Search for the cell housing the specified text and yield its [X, Y] center coordinate. 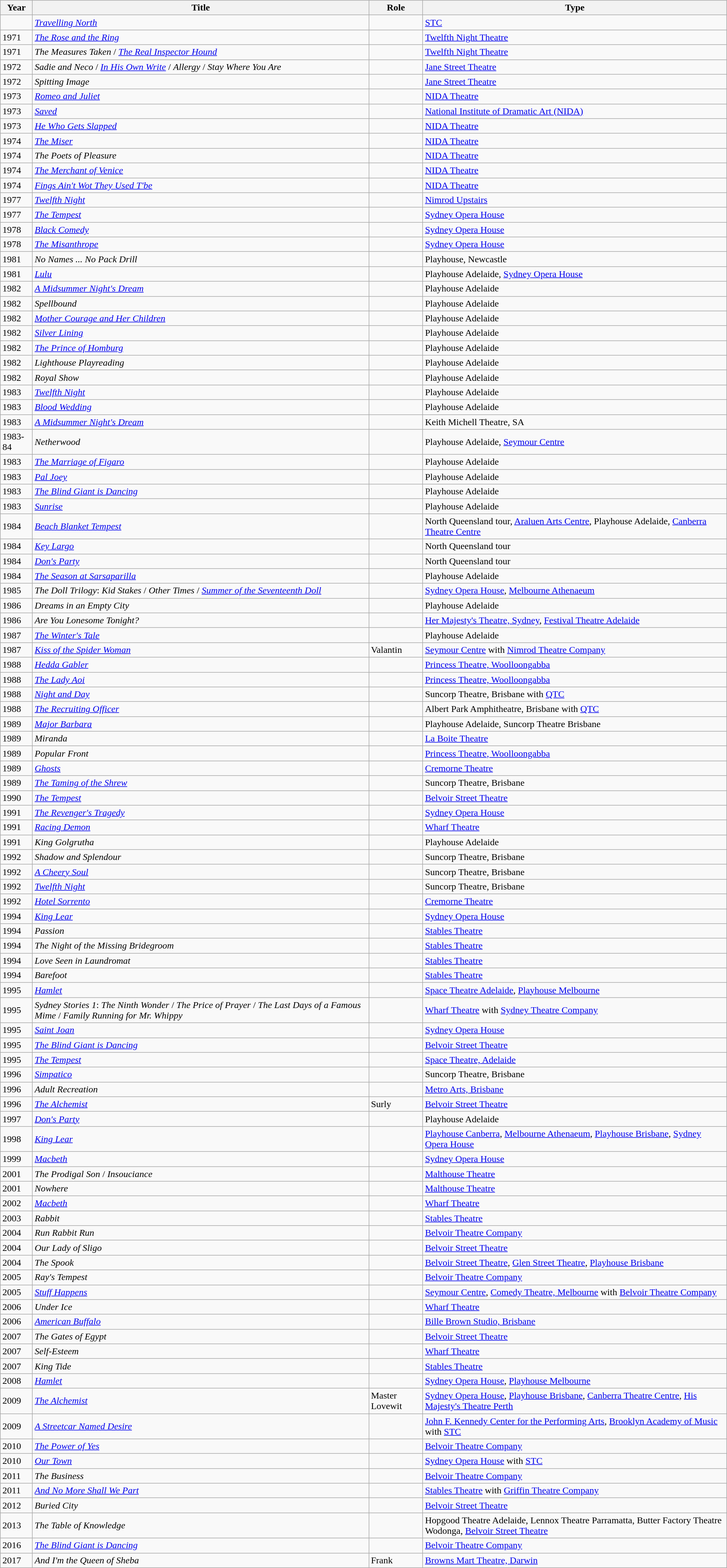
2013 [16, 1526]
He Who Gets Slapped [201, 126]
Spitting Image [201, 82]
Beach Blanket Tempest [201, 526]
Adult Recreation [201, 1089]
King Tide [201, 1366]
Shadow and Splendour [201, 857]
Sydney Opera House with STC [575, 1461]
Sunrise [201, 506]
The Prince of Homburg [201, 348]
A Streetcar Named Desire [201, 1426]
1983-84 [16, 442]
The Marriage of Figaro [201, 462]
Under Ice [201, 1307]
Romeo and Juliet [201, 96]
Miranda [201, 739]
Space Theatre Adelaide, Playhouse Melbourne [575, 990]
The Merchant of Venice [201, 170]
North Queensland tour, Araluen Arts Centre, Playhouse Adelaide, Canberra Theatre Centre [575, 526]
Playhouse Canberra, Melbourne Athenaeum, Playhouse Brisbane, Sydney Opera House [575, 1139]
Sydney Stories 1: The Ninth Wonder / The Price of Prayer / The Last Days of a Famous Mime / Family Running for Mr. Whippy [201, 1010]
Suncorp Theatre, Brisbane with QTC [575, 694]
1997 [16, 1119]
Hopgood Theatre Adelaide, Lennox Theatre Parramatta, Butter Factory Theatre Wodonga, Belvoir Street Theatre [575, 1526]
Ray's Tempest [201, 1277]
Simpatico [201, 1074]
Year [16, 8]
Silver Lining [201, 333]
2003 [16, 1218]
Nimrod Upstairs [575, 200]
Playhouse Adelaide, Suncorp Theatre Brisbane [575, 724]
The Table of Knowledge [201, 1526]
2008 [16, 1381]
Key Largo [201, 546]
Night and Day [201, 694]
The Rose and the Ring [201, 37]
Run Rabbit Run [201, 1233]
A Cheery Soul [201, 872]
Pal Joey [201, 477]
Lighthouse Playreading [201, 363]
Stables Theatre with Griffin Theatre Company [575, 1491]
Love Seen in Laundromat [201, 961]
The Taming of the Shrew [201, 783]
Playhouse, Newcastle [575, 259]
Popular Front [201, 753]
The Doll Trilogy: Kid Stakes / Other Times / Summer of the Seventeenth Doll [201, 591]
Sydney Opera House, Melbourne Athenaeum [575, 591]
The Miser [201, 141]
Netherwood [201, 442]
Belvoir Street Theatre, Glen Street Theatre, Playhouse Brisbane [575, 1263]
Saint Joan [201, 1030]
Her Majesty's Theatre, Sydney, Festival Theatre Adelaide [575, 620]
La Boite Theatre [575, 739]
Playhouse Adelaide, Sydney Opera House [575, 274]
Racing Demon [201, 827]
The Measures Taken / The Real Inspector Hound [201, 52]
American Buffalo [201, 1322]
Lulu [201, 274]
Fings Ain't Wot They Used T'be [201, 185]
The Revenger's Tragedy [201, 813]
Saved [201, 111]
The Gates of Egypt [201, 1336]
Albert Park Amphitheatre, Brisbane with QTC [575, 709]
Type [575, 8]
Self-Esteem [201, 1351]
The Prodigal Son / Insouciance [201, 1174]
The Poets of Pleasure [201, 155]
The Business [201, 1476]
Mother Courage and Her Children [201, 318]
2012 [16, 1505]
And No More Shall We Part [201, 1491]
1998 [16, 1139]
Ghosts [201, 768]
John F. Kennedy Center for the Performing Arts, Brooklyn Academy of Music with STC [575, 1426]
Hotel Sorrento [201, 901]
No Names ... No Pack Drill [201, 259]
And I'm the Queen of Sheba [201, 1560]
Blood Wedding [201, 407]
Surly [396, 1104]
National Institute of Dramatic Art (NIDA) [575, 111]
Passion [201, 931]
The Season at Sarsaparilla [201, 576]
Barefoot [201, 975]
King Golgrutha [201, 842]
2017 [16, 1560]
Stuff Happens [201, 1292]
2002 [16, 1203]
The Spook [201, 1263]
Role [396, 8]
Bille Brown Studio, Brisbane [575, 1322]
Rabbit [201, 1218]
Black Comedy [201, 230]
Valantin [396, 650]
STC [575, 23]
Spellbound [201, 303]
Wharf Theatre with Sydney Theatre Company [575, 1010]
Our Lady of Sligo [201, 1248]
Are You Lonesome Tonight? [201, 620]
Kiss of the Spider Woman [201, 650]
Keith Michell Theatre, SA [575, 422]
Sadie and Neco / In His Own Write / Allergy / Stay Where You Are [201, 67]
The Winter's Tale [201, 635]
2016 [16, 1545]
Sydney Opera House, Playhouse Brisbane, Canberra Theatre Centre, His Majesty's Theatre Perth [575, 1401]
Dreams in an Empty City [201, 605]
The Night of the Missing Bridegroom [201, 946]
Seymour Centre with Nimrod Theatre Company [575, 650]
1985 [16, 591]
Sydney Opera House, Playhouse Melbourne [575, 1381]
Space Theatre, Adelaide [575, 1060]
Browns Mart Theatre, Darwin [575, 1560]
Seymour Centre, Comedy Theatre, Melbourne with Belvoir Theatre Company [575, 1292]
Nowhere [201, 1189]
The Lady Aoi [201, 680]
Frank [396, 1560]
Title [201, 8]
Master Lovewit [396, 1401]
The Misanthrope [201, 244]
Hedda Gabler [201, 665]
Buried City [201, 1505]
Metro Arts, Brisbane [575, 1089]
Travelling North [201, 23]
The Power of Yes [201, 1446]
Playhouse Adelaide, Seymour Centre [575, 442]
Our Town [201, 1461]
1999 [16, 1159]
The Recruiting Officer [201, 709]
Major Barbara [201, 724]
Royal Show [201, 377]
1990 [16, 798]
